Provide the (x, y) coordinate of the cell's center where the given text is located.  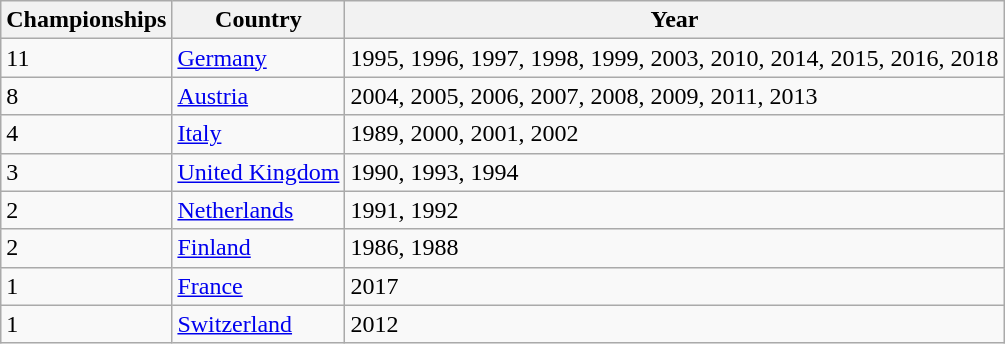
2017 (674, 286)
1990, 1993, 1994 (674, 172)
Germany (258, 58)
United Kingdom (258, 172)
Championships (86, 20)
Austria (258, 96)
3 (86, 172)
Finland (258, 248)
Country (258, 20)
1991, 1992 (674, 210)
1986, 1988 (674, 248)
Italy (258, 134)
1995, 1996, 1997, 1998, 1999, 2003, 2010, 2014, 2015, 2016, 2018 (674, 58)
2012 (674, 324)
Switzerland (258, 324)
11 (86, 58)
Netherlands (258, 210)
8 (86, 96)
2004, 2005, 2006, 2007, 2008, 2009, 2011, 2013 (674, 96)
France (258, 286)
1989, 2000, 2001, 2002 (674, 134)
4 (86, 134)
Year (674, 20)
